Provide the (x, y) coordinate of the cell's center where the given text is located.  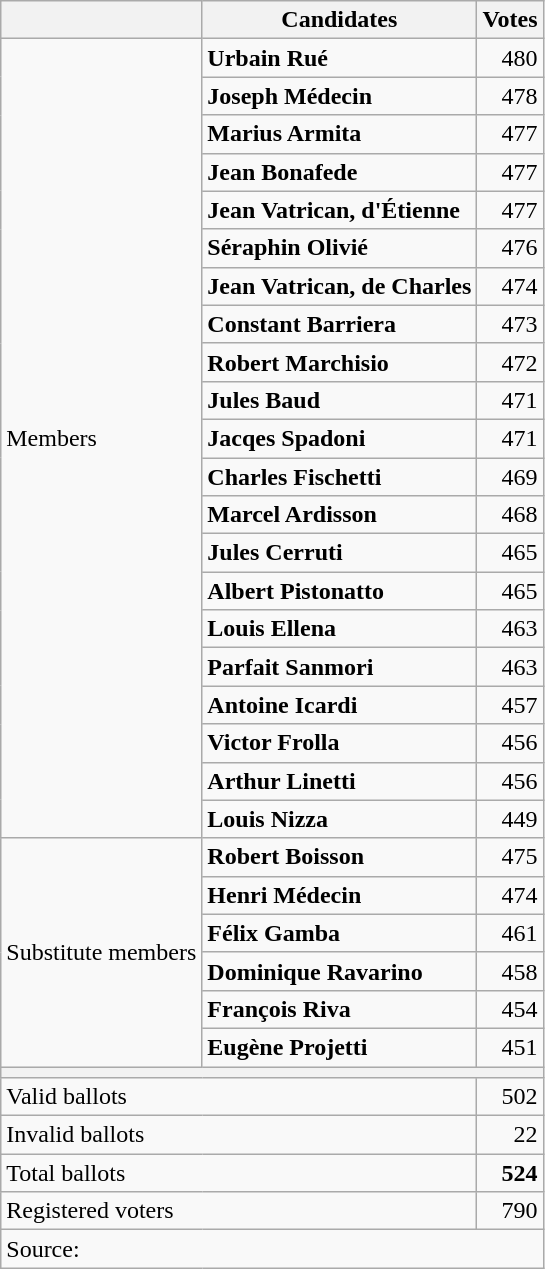
Parfait Sanmori (340, 667)
Jean Vatrican, d'Étienne (340, 210)
461 (510, 933)
François Riva (340, 1009)
469 (510, 477)
524 (510, 1173)
478 (510, 96)
454 (510, 1009)
Jacqes Spadoni (340, 438)
Votes (510, 20)
Jules Baud (340, 400)
468 (510, 515)
Jean Vatrican, de Charles (340, 286)
Registered voters (239, 1211)
502 (510, 1097)
449 (510, 819)
Robert Marchisio (340, 362)
Arthur Linetti (340, 781)
Jean Bonafede (340, 172)
Total ballots (239, 1173)
Marius Armita (340, 134)
Robert Boisson (340, 857)
472 (510, 362)
458 (510, 971)
Félix Gamba (340, 933)
Constant Barriera (340, 324)
Marcel Ardisson (340, 515)
457 (510, 705)
451 (510, 1047)
Invalid ballots (239, 1135)
22 (510, 1135)
Antoine Icardi (340, 705)
473 (510, 324)
Albert Pistonatto (340, 591)
Eugène Projetti (340, 1047)
Source: (272, 1249)
Joseph Médecin (340, 96)
790 (510, 1211)
Candidates (340, 20)
475 (510, 857)
Louis Ellena (340, 629)
Members (102, 438)
480 (510, 58)
Charles Fischetti (340, 477)
Victor Frolla (340, 743)
Jules Cerruti (340, 553)
Séraphin Olivié (340, 248)
Urbain Rué (340, 58)
Substitute members (102, 952)
Louis Nizza (340, 819)
Henri Médecin (340, 895)
Dominique Ravarino (340, 971)
Valid ballots (239, 1097)
476 (510, 248)
